Return (x, y) of the center of cell containing provided text 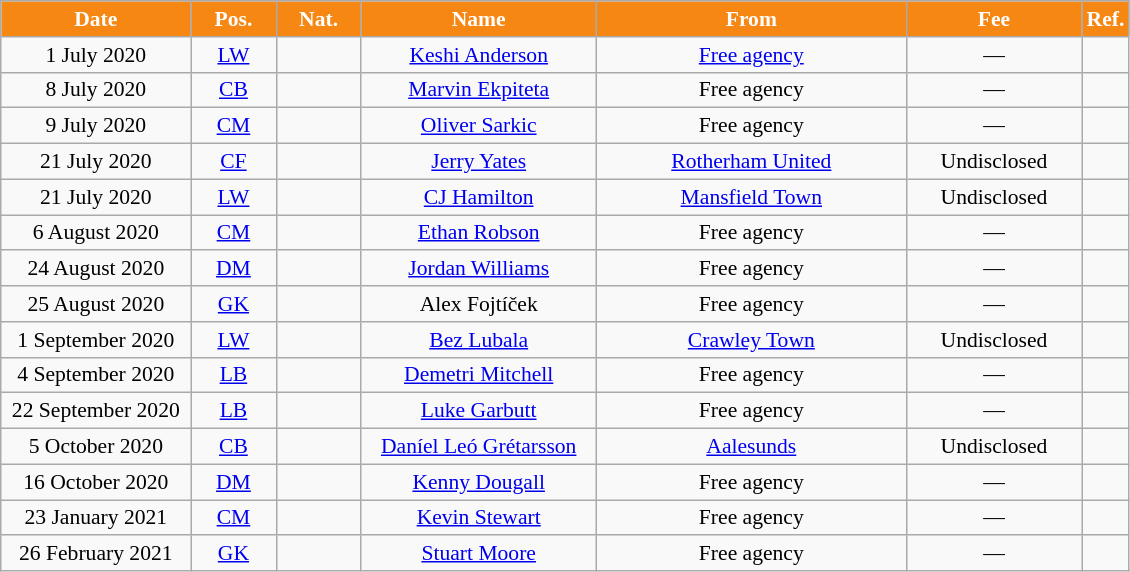
Kevin Stewart (478, 518)
Demetri Mitchell (478, 375)
CJ Hamilton (478, 197)
Stuart Moore (478, 554)
4 September 2020 (96, 375)
9 July 2020 (96, 126)
Marvin Ekpiteta (478, 90)
Jordan Williams (478, 269)
1 July 2020 (96, 55)
Name (478, 19)
Date (96, 19)
Luke Garbutt (478, 411)
Alex Fojtíček (478, 304)
Mansfield Town (751, 197)
5 October 2020 (96, 447)
Kenny Dougall (478, 482)
Pos. (234, 19)
24 August 2020 (96, 269)
1 September 2020 (96, 340)
16 October 2020 (96, 482)
8 July 2020 (96, 90)
Crawley Town (751, 340)
From (751, 19)
23 January 2021 (96, 518)
Fee (994, 19)
22 September 2020 (96, 411)
26 February 2021 (96, 554)
Ethan Robson (478, 233)
Daníel Leó Grétarsson (478, 447)
Bez Lubala (478, 340)
CF (234, 162)
Rotherham United (751, 162)
6 August 2020 (96, 233)
Oliver Sarkic (478, 126)
Jerry Yates (478, 162)
Nat. (318, 19)
Keshi Anderson (478, 55)
Ref. (1106, 19)
Aalesunds (751, 447)
25 August 2020 (96, 304)
